Identify which cell holds the provided text, then report its [X, Y] central coordinate. 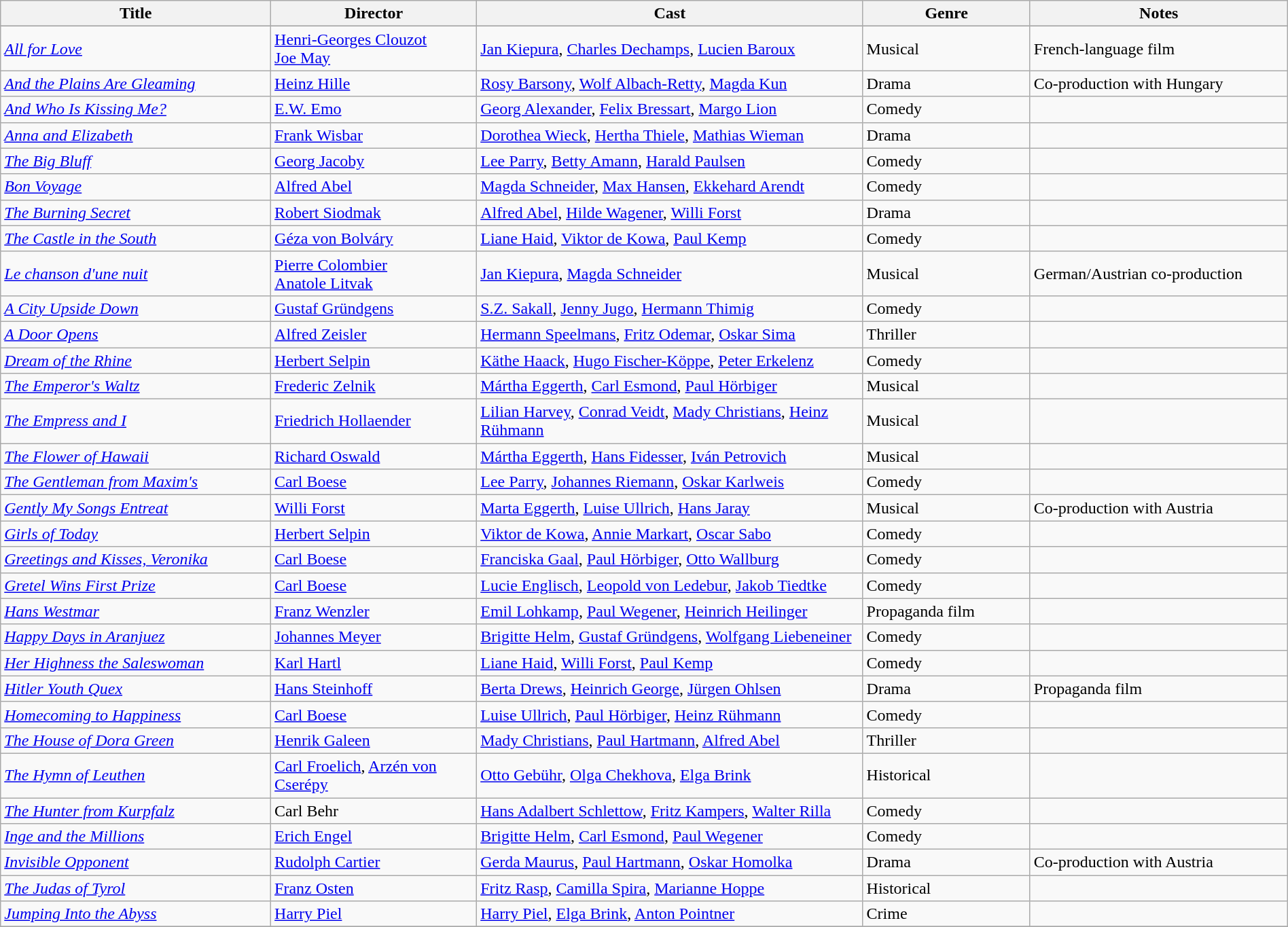
Heinz Hille [374, 84]
Le chanson d'une nuit [136, 273]
Gerda Maurus, Paul Hartmann, Oskar Homolka [670, 862]
Anna and Elizabeth [136, 135]
A City Upside Down [136, 308]
Richard Oswald [374, 456]
Brigitte Helm, Carl Esmond, Paul Wegener [670, 837]
Willi Forst [374, 508]
Erich Engel [374, 837]
Liane Haid, Viktor de Kowa, Paul Kemp [670, 238]
Hermann Speelmans, Fritz Odemar, Oskar Sima [670, 334]
Viktor de Kowa, Annie Markart, Oscar Sabo [670, 534]
The Big Bluff [136, 161]
Lee Parry, Betty Amann, Harald Paulsen [670, 161]
Jumping Into the Abyss [136, 914]
Käthe Haack, Hugo Fischer-Köppe, Peter Erkelenz [670, 361]
Lucie Englisch, Leopold von Ledebur, Jakob Tiedtke [670, 585]
Bon Voyage [136, 187]
Hans Westmar [136, 611]
Genre [946, 14]
And Who Is Kissing Me? [136, 109]
Franz Wenzler [374, 611]
Johannes Meyer [374, 637]
The Emperor's Waltz [136, 386]
All for Love [136, 49]
Marta Eggerth, Luise Ullrich, Hans Jaray [670, 508]
Georg Jacoby [374, 161]
Alfred Abel [374, 187]
Géza von Bolváry [374, 238]
Girls of Today [136, 534]
Carl Behr [374, 810]
Notes [1159, 14]
Robert Siodmak [374, 213]
Rudolph Cartier [374, 862]
Her Highness the Saleswoman [136, 663]
The Judas of Tyrol [136, 888]
Georg Alexander, Felix Bressart, Margo Lion [670, 109]
Hitler Youth Quex [136, 689]
Pierre ColombierAnatole Litvak [374, 273]
Invisible Opponent [136, 862]
The Hymn of Leuthen [136, 776]
And the Plains Are Gleaming [136, 84]
Jan Kiepura, Charles Dechamps, Lucien Baroux [670, 49]
The Castle in the South [136, 238]
The Hunter from Kurpfalz [136, 810]
Dorothea Wieck, Hertha Thiele, Mathias Wieman [670, 135]
A Door Opens [136, 334]
Harry Piel, Elga Brink, Anton Pointner [670, 914]
The Gentleman from Maxim's [136, 482]
Henri-Georges ClouzotJoe May [374, 49]
Carl Froelich, Arzén von Cserépy [374, 776]
Alfred Zeisler [374, 334]
Friedrich Hollaender [374, 421]
Liane Haid, Willi Forst, Paul Kemp [670, 663]
Harry Piel [374, 914]
Magda Schneider, Max Hansen, Ekkehard Arendt [670, 187]
The House of Dora Green [136, 740]
French-language film [1159, 49]
Jan Kiepura, Magda Schneider [670, 273]
Cast [670, 14]
Otto Gebühr, Olga Chekhova, Elga Brink [670, 776]
Rosy Barsony, Wolf Albach-Retty, Magda Kun [670, 84]
Mártha Eggerth, Carl Esmond, Paul Hörbiger [670, 386]
Frank Wisbar [374, 135]
Fritz Rasp, Camilla Spira, Marianne Hoppe [670, 888]
Franz Osten [374, 888]
Alfred Abel, Hilde Wagener, Willi Forst [670, 213]
Gustaf Gründgens [374, 308]
Mady Christians, Paul Hartmann, Alfred Abel [670, 740]
Gretel Wins First Prize [136, 585]
Director [374, 14]
Frederic Zelnik [374, 386]
Emil Lohkamp, Paul Wegener, Heinrich Heilinger [670, 611]
S.Z. Sakall, Jenny Jugo, Hermann Thimig [670, 308]
Hans Steinhoff [374, 689]
Franciska Gaal, Paul Hörbiger, Otto Wallburg [670, 560]
Co-production with Hungary [1159, 84]
Inge and the Millions [136, 837]
Hans Adalbert Schlettow, Fritz Kampers, Walter Rilla [670, 810]
Gently My Songs Entreat [136, 508]
Mártha Eggerth, Hans Fidesser, Iván Petrovich [670, 456]
Lilian Harvey, Conrad Veidt, Mady Christians, Heinz Rühmann [670, 421]
German/Austrian co-production [1159, 273]
Homecoming to Happiness [136, 714]
Karl Hartl [374, 663]
E.W. Emo [374, 109]
Crime [946, 914]
Henrik Galeen [374, 740]
The Flower of Hawaii [136, 456]
Luise Ullrich, Paul Hörbiger, Heinz Rühmann [670, 714]
Berta Drews, Heinrich George, Jürgen Ohlsen [670, 689]
The Burning Secret [136, 213]
Greetings and Kisses, Veronika [136, 560]
Lee Parry, Johannes Riemann, Oskar Karlweis [670, 482]
The Empress and I [136, 421]
Dream of the Rhine [136, 361]
Brigitte Helm, Gustaf Gründgens, Wolfgang Liebeneiner [670, 637]
Happy Days in Aranjuez [136, 637]
Title [136, 14]
